Extract the (X, Y) coordinate from the center of the cell holding the provided text.  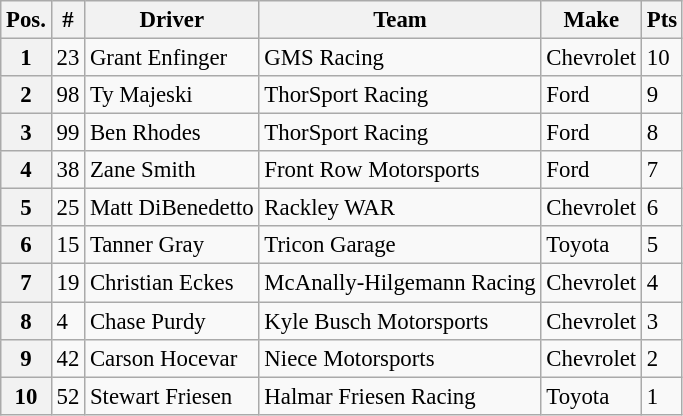
25 (68, 208)
15 (68, 245)
Carson Hocevar (172, 358)
Niece Motorsports (400, 358)
38 (68, 170)
# (68, 20)
Zane Smith (172, 170)
Driver (172, 20)
23 (68, 58)
Grant Enfinger (172, 58)
42 (68, 358)
52 (68, 396)
99 (68, 133)
Christian Eckes (172, 283)
Matt DiBenedetto (172, 208)
Tanner Gray (172, 245)
19 (68, 283)
Rackley WAR (400, 208)
Kyle Busch Motorsports (400, 321)
GMS Racing (400, 58)
Stewart Friesen (172, 396)
McAnally-Hilgemann Racing (400, 283)
Chase Purdy (172, 321)
Team (400, 20)
98 (68, 95)
Tricon Garage (400, 245)
Pos. (26, 20)
Make (591, 20)
Pts (662, 20)
Front Row Motorsports (400, 170)
Halmar Friesen Racing (400, 396)
Ty Majeski (172, 95)
Ben Rhodes (172, 133)
